From the cell containing the given text, extract its center point as [X, Y] coordinate. 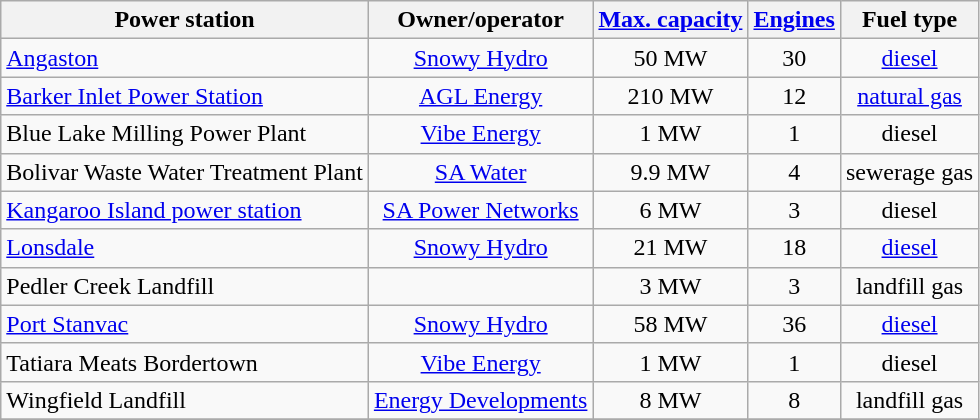
58 MW [670, 324]
SA Water [480, 172]
Kangaroo Island power station [185, 210]
natural gas [909, 96]
50 MW [670, 58]
Pedler Creek Landfill [185, 286]
8 [794, 400]
Lonsdale [185, 248]
AGL Energy [480, 96]
Port Stanvac [185, 324]
30 [794, 58]
Barker Inlet Power Station [185, 96]
18 [794, 248]
36 [794, 324]
12 [794, 96]
Energy Developments [480, 400]
Max. capacity [670, 20]
Bolivar Waste Water Treatment Plant [185, 172]
Wingfield Landfill [185, 400]
Angaston [185, 58]
sewerage gas [909, 172]
Owner/operator [480, 20]
Blue Lake Milling Power Plant [185, 134]
4 [794, 172]
Fuel type [909, 20]
3 MW [670, 286]
Power station [185, 20]
SA Power Networks [480, 210]
Engines [794, 20]
9.9 MW [670, 172]
210 MW [670, 96]
8 MW [670, 400]
6 MW [670, 210]
Tatiara Meats Bordertown [185, 362]
21 MW [670, 248]
